Capture the cell that displays the provided text and extract its [x, y] central coordinate. 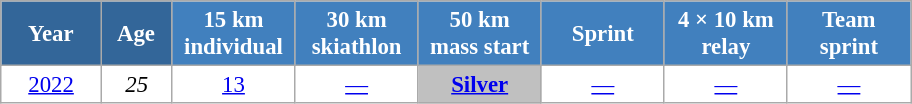
50 km mass start [480, 34]
Year [52, 34]
30 km skiathlon [356, 34]
Sprint [602, 34]
4 × 10 km relay [726, 34]
13 [234, 85]
Team sprint [848, 34]
25 [136, 85]
Silver [480, 85]
15 km individual [234, 34]
Age [136, 34]
2022 [52, 85]
